Output the [x, y] coordinate of the center of the cell containing the given text.  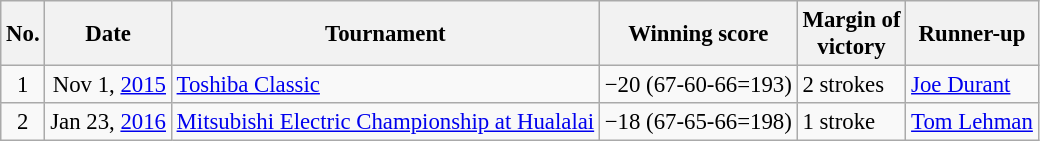
1 stroke [852, 122]
Winning score [698, 34]
Jan 23, 2016 [108, 122]
No. [23, 34]
Joe Durant [972, 85]
Tournament [385, 34]
−18 (67-65-66=198) [698, 122]
Margin ofvictory [852, 34]
Mitsubishi Electric Championship at Hualalai [385, 122]
Runner-up [972, 34]
2 [23, 122]
1 [23, 85]
Nov 1, 2015 [108, 85]
Date [108, 34]
Toshiba Classic [385, 85]
−20 (67-60-66=193) [698, 85]
Tom Lehman [972, 122]
2 strokes [852, 85]
